Capture the cell that displays the provided text and extract its (x, y) central coordinate. 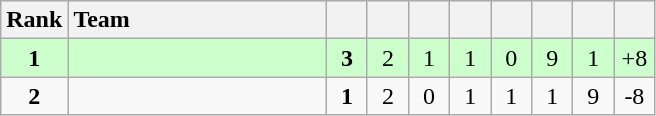
Team (198, 20)
3 (346, 58)
+8 (634, 58)
Rank (34, 20)
-8 (634, 96)
